Detect which cell encompasses the target text, then output its (X, Y) center coordinate. 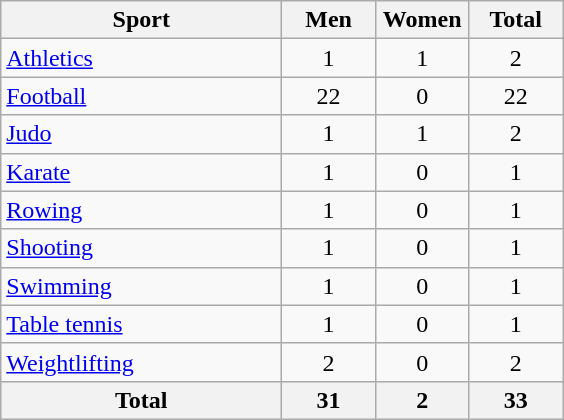
Men (329, 20)
Rowing (142, 210)
33 (516, 400)
Swimming (142, 286)
Sport (142, 20)
Football (142, 96)
Shooting (142, 248)
Athletics (142, 58)
Table tennis (142, 324)
Karate (142, 172)
Judo (142, 134)
Weightlifting (142, 362)
31 (329, 400)
Women (422, 20)
